From the cell containing the given text, extract its center point as [x, y] coordinate. 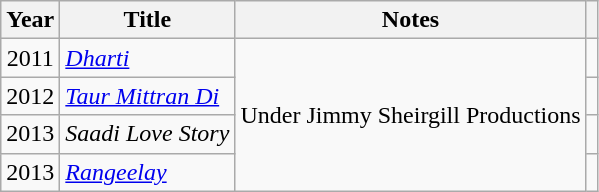
Dharti [148, 58]
Title [148, 20]
Under Jimmy Sheirgill Productions [410, 115]
2012 [30, 96]
2011 [30, 58]
Taur Mittran Di [148, 96]
Notes [410, 20]
Year [30, 20]
Rangeelay [148, 172]
Saadi Love Story [148, 134]
